Detect which cell encompasses the target text, then output its [x, y] center coordinate. 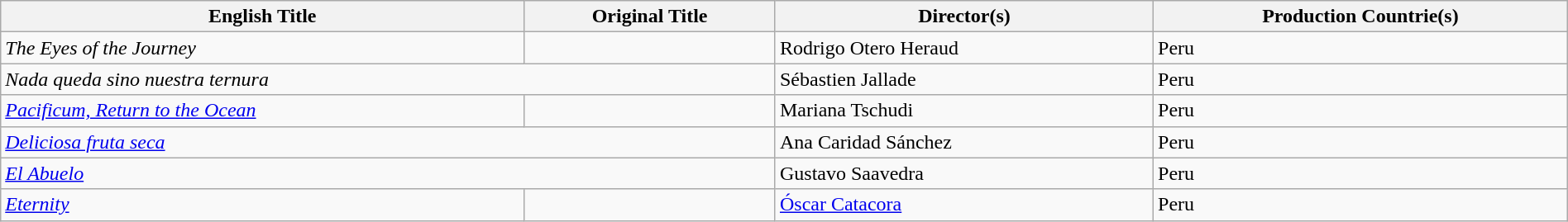
Director(s) [964, 17]
Original Title [650, 17]
Gustavo Saavedra [964, 173]
The Eyes of the Journey [263, 48]
Mariana Tschudi [964, 111]
Production Countrie(s) [1361, 17]
Eternity [263, 205]
Ana Caridad Sánchez [964, 142]
Deliciosa fruta seca [389, 142]
Nada queda sino nuestra ternura [389, 79]
Rodrigo Otero Heraud [964, 48]
Pacificum, Return to the Ocean [263, 111]
Óscar Catacora [964, 205]
Sébastien Jallade [964, 79]
El Abuelo [389, 173]
English Title [263, 17]
